Find where the given text appears and provide that cell's center as (X, Y) coordinate. 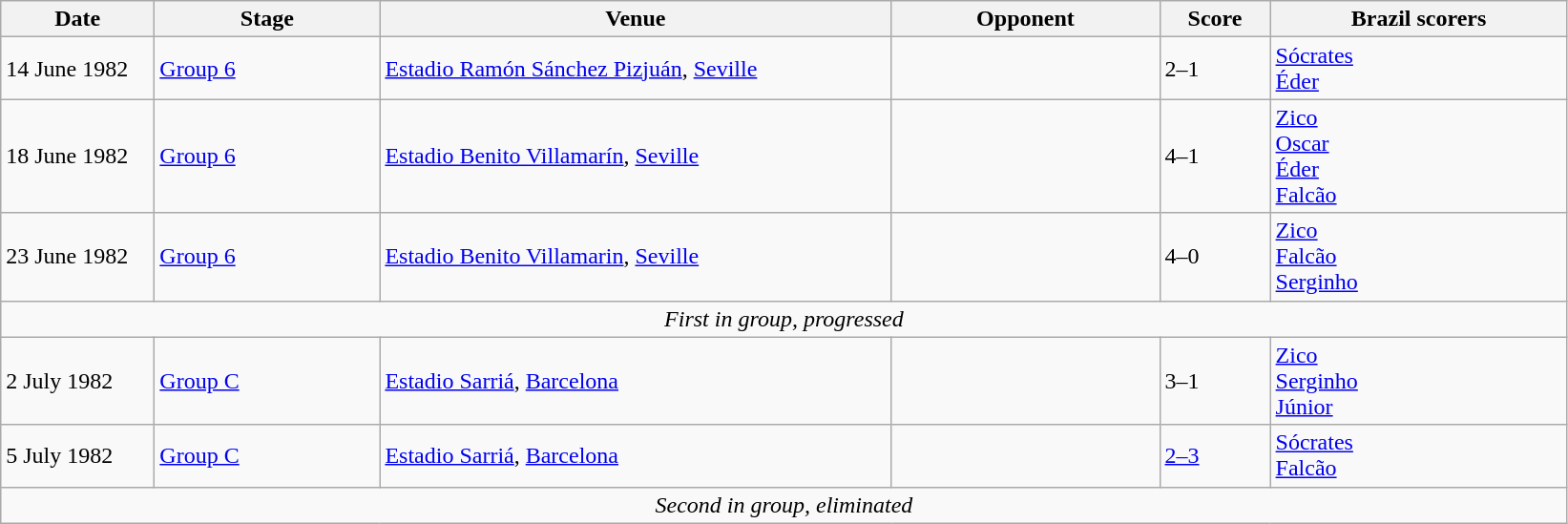
Estadio Benito Villamarín, Seville (636, 157)
Estadio Ramón Sánchez Pizjuán, Seville (636, 69)
Zico Serginho Júnior (1418, 381)
Zico Oscar Éder Falcão (1418, 157)
4–0 (1215, 257)
Stage (267, 19)
Sócrates Falcão (1418, 456)
Second in group, eliminated (784, 505)
14 June 1982 (78, 69)
4–1 (1215, 157)
3–1 (1215, 381)
Venue (636, 19)
Sócrates Éder (1418, 69)
Score (1215, 19)
Opponent (1025, 19)
5 July 1982 (78, 456)
2 July 1982 (78, 381)
23 June 1982 (78, 257)
2–1 (1215, 69)
First in group, progressed (784, 319)
Estadio Benito Villamarin, Seville (636, 257)
Zico Falcão Serginho (1418, 257)
18 June 1982 (78, 157)
Brazil scorers (1418, 19)
2–3 (1215, 456)
Date (78, 19)
